Locate the cell with the specified text and output its [X, Y] center coordinate. 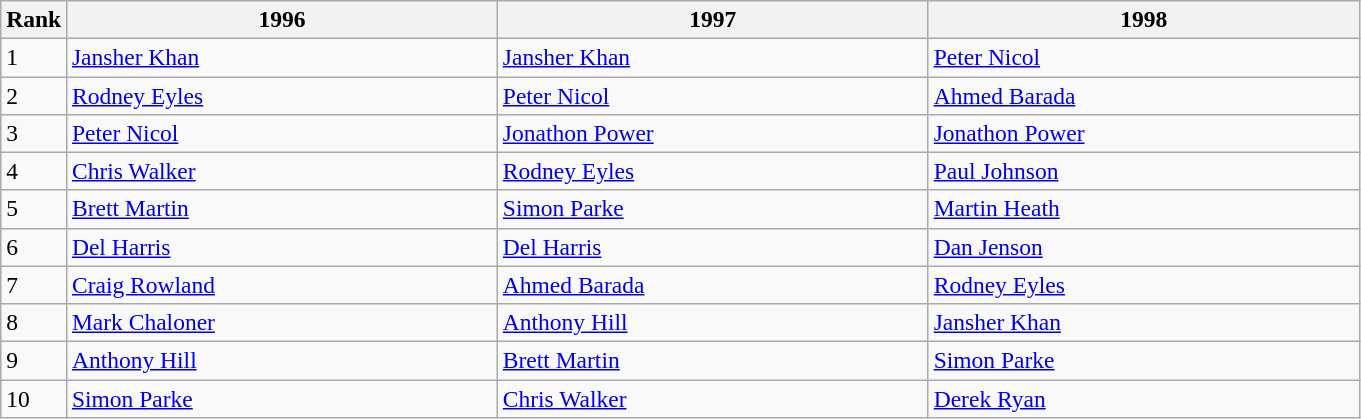
5 [34, 209]
1998 [1144, 19]
7 [34, 285]
1996 [282, 19]
2 [34, 95]
9 [34, 360]
Dan Jenson [1144, 247]
Paul Johnson [1144, 171]
Craig Rowland [282, 285]
4 [34, 171]
Martin Heath [1144, 209]
1 [34, 57]
10 [34, 398]
3 [34, 133]
Mark Chaloner [282, 322]
Derek Ryan [1144, 398]
8 [34, 322]
Rank [34, 19]
6 [34, 247]
1997 [712, 19]
